Return the (X, Y) coordinate for the center point of the cell that contains the specified text.  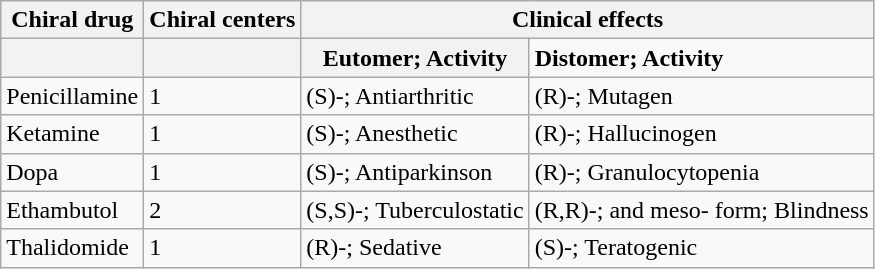
Thalidomide (72, 248)
(S)-; Antiarthritic (415, 96)
(S)-; Anesthetic (415, 134)
(S)-; Antiparkinson (415, 172)
Chiral centers (222, 20)
(R,R)-; and meso- form; Blindness (702, 210)
(R)-; Sedative (415, 248)
(R)-; Mutagen (702, 96)
Dopa (72, 172)
Ketamine (72, 134)
(R)-; Granulocytopenia (702, 172)
Clinical effects (588, 20)
(S)-; Teratogenic (702, 248)
Chiral drug (72, 20)
Penicillamine (72, 96)
2 (222, 210)
(S,S)-; Tuberculostatic (415, 210)
(R)-; Hallucinogen (702, 134)
Ethambutol (72, 210)
Eutomer; Activity (415, 58)
Distomer; Activity (702, 58)
